Locate the cell with the specified text and output its (X, Y) center coordinate. 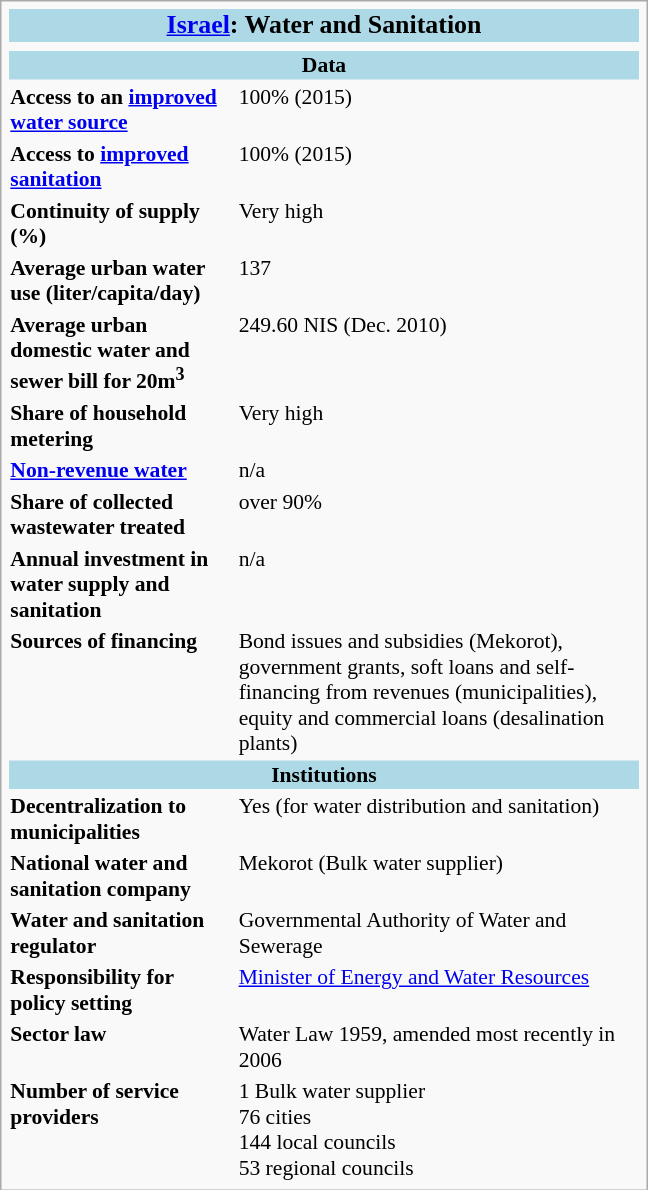
National water and sanitation company (122, 876)
Water Law 1959, amended most recently in 2006 (438, 1047)
Israel: Water and Sanitation (324, 26)
Average urban domestic water and sewer bill for 20m3 (122, 352)
Continuity of supply (%) (122, 223)
Yes (for water distribution and sanitation) (438, 819)
Responsibility for policy setting (122, 990)
Decentralization to municipalities (122, 819)
Sector law (122, 1047)
Annual investment in water supply and sanitation (122, 584)
over 90% (438, 514)
Mekorot (Bulk water supplier) (438, 876)
Data (324, 65)
Non-revenue water (122, 470)
1 Bulk water supplier 76 cities 144 local councils 53 regional councils (438, 1130)
Governmental Authority of Water and Sewerage (438, 933)
Minister of Energy and Water Resources (438, 990)
249.60 NIS (Dec. 2010) (438, 352)
Sources of financing (122, 692)
Access to an improved water source (122, 109)
Share of collected wastewater treated (122, 514)
Water and sanitation regulator (122, 933)
Institutions (324, 774)
Average urban water use (liter/capita/day) (122, 280)
Access to improved sanitation (122, 166)
137 (438, 280)
Share of household metering (122, 426)
Number of service providers (122, 1130)
